Extract the (X, Y) coordinate from the center of the cell holding the provided text.  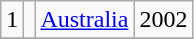
1 (12, 20)
Australia (84, 20)
2002 (164, 20)
